Scan for the cell matching the given text and deliver its (x, y) coordinate at center. 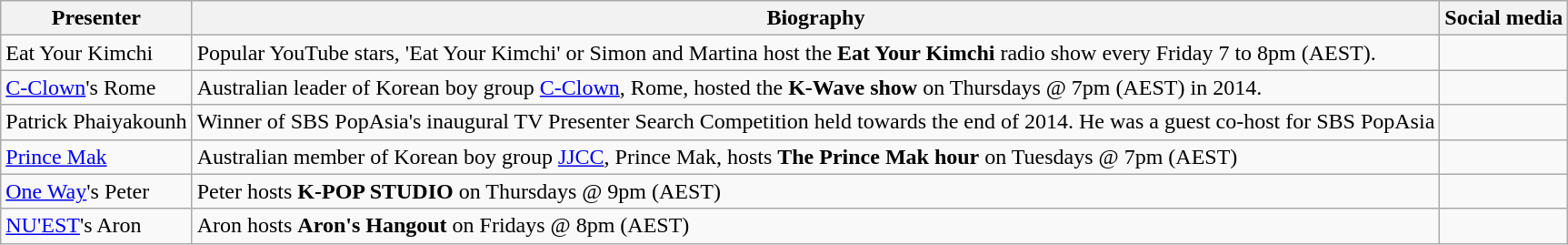
Social media (1503, 18)
One Way's Peter (96, 191)
Aron hosts Aron's Hangout on Fridays @ 8pm (AEST) (816, 226)
Australian member of Korean boy group JJCC, Prince Mak, hosts The Prince Mak hour on Tuesdays @ 7pm (AEST) (816, 157)
Biography (816, 18)
Winner of SBS PopAsia's inaugural TV Presenter Search Competition held towards the end of 2014. He was a guest co-host for SBS PopAsia (816, 122)
Presenter (96, 18)
Eat Your Kimchi (96, 53)
NU'EST's Aron (96, 226)
Patrick Phaiyakounh (96, 122)
C-Clown's Rome (96, 87)
Australian leader of Korean boy group C-Clown, Rome, hosted the K-Wave show on Thursdays @ 7pm (AEST) in 2014. (816, 87)
Peter hosts K-POP STUDIO on Thursdays @ 9pm (AEST) (816, 191)
Popular YouTube stars, 'Eat Your Kimchi' or Simon and Martina host the Eat Your Kimchi radio show every Friday 7 to 8pm (AEST). (816, 53)
Prince Mak (96, 157)
